Pinpoint the cell where the given text exists, returning its [X, Y] midpoint coordinate. 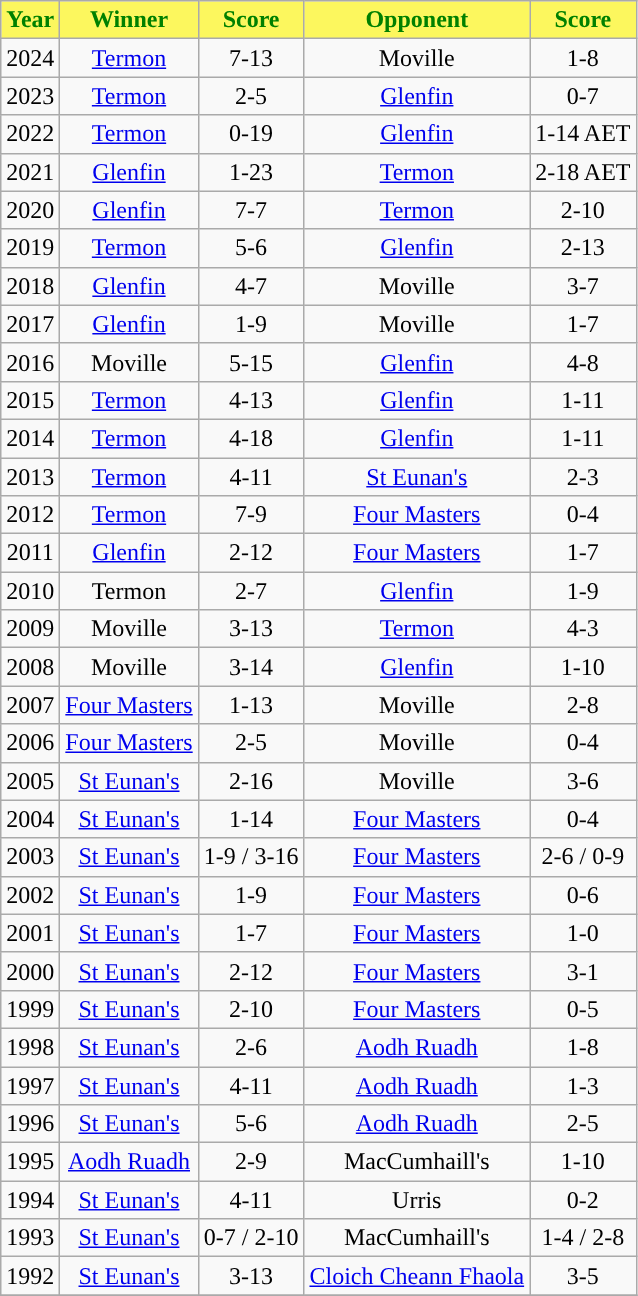
2023 [30, 96]
4-13 [251, 400]
1-3 [583, 1085]
2007 [30, 705]
2-6 / 0-9 [583, 857]
1-13 [251, 705]
0-5 [583, 1009]
2009 [30, 629]
3-6 [583, 781]
2011 [30, 553]
0-19 [251, 134]
2017 [30, 324]
7-7 [251, 210]
2016 [30, 362]
2008 [30, 667]
0-7 / 2-10 [251, 1238]
2-9 [251, 1162]
2005 [30, 781]
2014 [30, 438]
2003 [30, 857]
2-13 [583, 248]
2019 [30, 248]
1-0 [583, 933]
0-6 [583, 895]
2006 [30, 743]
4-3 [583, 629]
1992 [30, 1276]
1-23 [251, 172]
2001 [30, 933]
3-14 [251, 667]
2004 [30, 819]
2024 [30, 58]
2020 [30, 210]
1-9 / 3-16 [251, 857]
1999 [30, 1009]
2012 [30, 515]
1993 [30, 1238]
7-9 [251, 515]
2-18 AET [583, 172]
2-6 [251, 1047]
1995 [30, 1162]
3-1 [583, 971]
Opponent [417, 20]
Cloich Cheann Fhaola [417, 1276]
2022 [30, 134]
4-8 [583, 362]
0-2 [583, 1200]
2010 [30, 591]
4-7 [251, 286]
2013 [30, 477]
2000 [30, 971]
Urris [417, 1200]
7-13 [251, 58]
2-16 [251, 781]
2018 [30, 286]
2-7 [251, 591]
3-7 [583, 286]
1997 [30, 1085]
3-5 [583, 1276]
Winner [129, 20]
1994 [30, 1200]
2021 [30, 172]
5-15 [251, 362]
2002 [30, 895]
Year [30, 20]
0-7 [583, 96]
2015 [30, 400]
4-18 [251, 438]
2-8 [583, 705]
1-4 / 2-8 [583, 1238]
2-3 [583, 477]
1998 [30, 1047]
1-14 [251, 819]
1-14 AET [583, 134]
1996 [30, 1124]
